Return (X, Y) of the center of cell containing provided text 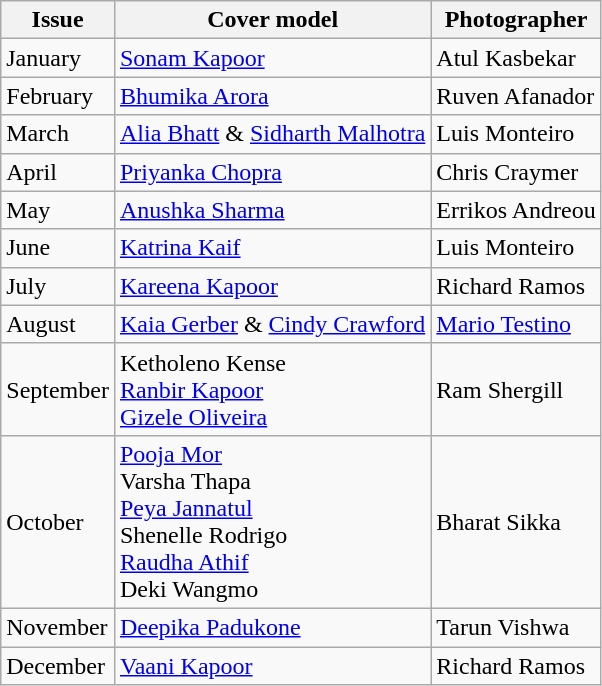
December (58, 665)
February (58, 96)
Tarun Vishwa (516, 627)
Deepika Padukone (272, 627)
Issue (58, 20)
Photographer (516, 20)
Chris Craymer (516, 172)
May (58, 210)
Bharat Sikka (516, 522)
November (58, 627)
Pooja Mor Varsha Thapa Peya Jannatul Shenelle Rodrigo Raudha Athif Deki Wangmo (272, 522)
January (58, 58)
April (58, 172)
July (58, 286)
August (58, 324)
Ram Shergill (516, 389)
Ruven Afanador (516, 96)
Mario Testino (516, 324)
June (58, 248)
Errikos Andreou (516, 210)
March (58, 134)
Vaani Kapoor (272, 665)
Katrina Kaif (272, 248)
Sonam Kapoor (272, 58)
Kareena Kapoor (272, 286)
October (58, 522)
Anushka Sharma (272, 210)
Kaia Gerber & Cindy Crawford (272, 324)
Ketholeno Kense Ranbir KapoorGizele Oliveira (272, 389)
Cover model (272, 20)
Priyanka Chopra (272, 172)
September (58, 389)
Atul Kasbekar (516, 58)
Alia Bhatt & Sidharth Malhotra (272, 134)
Bhumika Arora (272, 96)
